Find where the given text appears and provide that cell's center as (X, Y) coordinate. 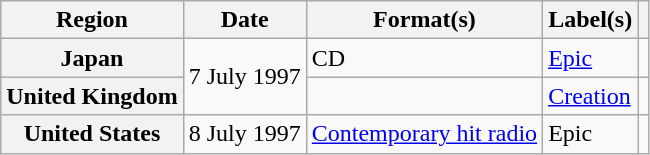
Region (92, 20)
Format(s) (424, 20)
Contemporary hit radio (424, 134)
Japan (92, 58)
7 July 1997 (244, 77)
United Kingdom (92, 96)
8 July 1997 (244, 134)
Date (244, 20)
Creation (590, 96)
Label(s) (590, 20)
CD (424, 58)
United States (92, 134)
